Determine the (x, y) coordinate at the center of the cell enclosing the given text.  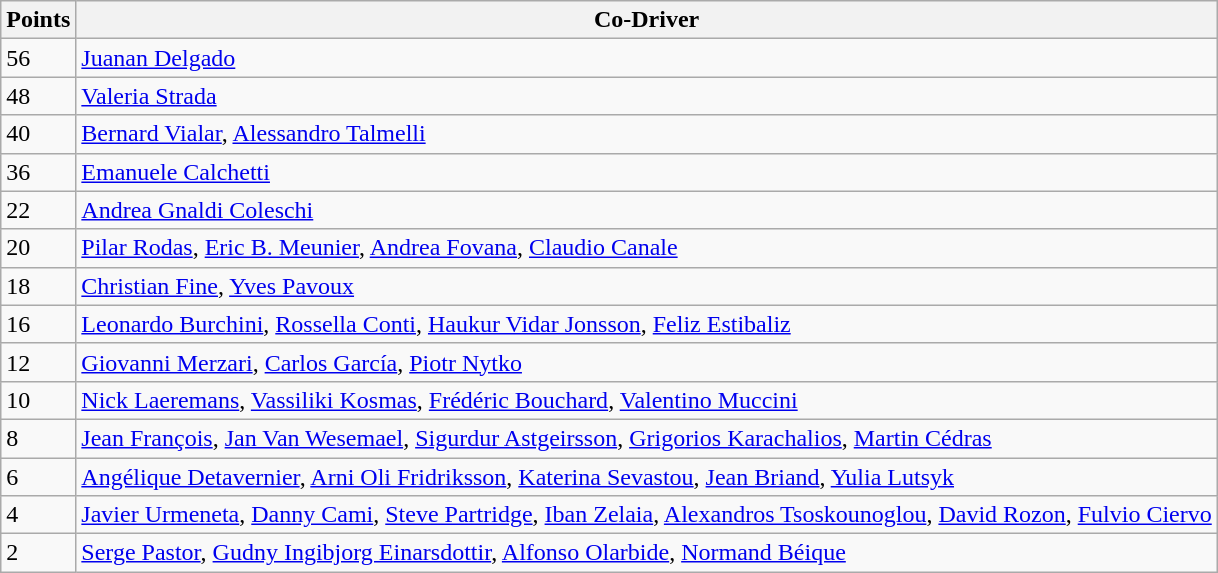
Bernard Vialar, Alessandro Talmelli (646, 134)
Pilar Rodas, Eric B. Meunier, Andrea Fovana, Claudio Canale (646, 248)
Juanan Delgado (646, 58)
Javier Urmeneta, Danny Cami, Steve Partridge, Iban Zelaia, Alexandros Tsoskounoglou, David Rozon, Fulvio Ciervo (646, 515)
18 (38, 286)
2 (38, 553)
6 (38, 477)
Valeria Strada (646, 96)
Nick Laeremans, Vassiliki Kosmas, Frédéric Bouchard, Valentino Muccini (646, 400)
Angélique Detavernier, Arni Oli Fridriksson, Katerina Sevastou, Jean Briand, Yulia Lutsyk (646, 477)
8 (38, 438)
Points (38, 20)
Christian Fine, Yves Pavoux (646, 286)
20 (38, 248)
4 (38, 515)
16 (38, 324)
Leonardo Burchini, Rossella Conti, Haukur Vidar Jonsson, Feliz Estibaliz (646, 324)
Emanuele Calchetti (646, 172)
48 (38, 96)
Co-Driver (646, 20)
40 (38, 134)
Jean François, Jan Van Wesemael, Sigurdur Astgeirsson, Grigorios Karachalios, Martin Cédras (646, 438)
22 (38, 210)
36 (38, 172)
56 (38, 58)
Andrea Gnaldi Coleschi (646, 210)
12 (38, 362)
Serge Pastor, Gudny Ingibjorg Einarsdottir, Alfonso Olarbide, Normand Béique (646, 553)
10 (38, 400)
Giovanni Merzari, Carlos García, Piotr Nytko (646, 362)
